Identify which cell holds the provided text, then report its (x, y) central coordinate. 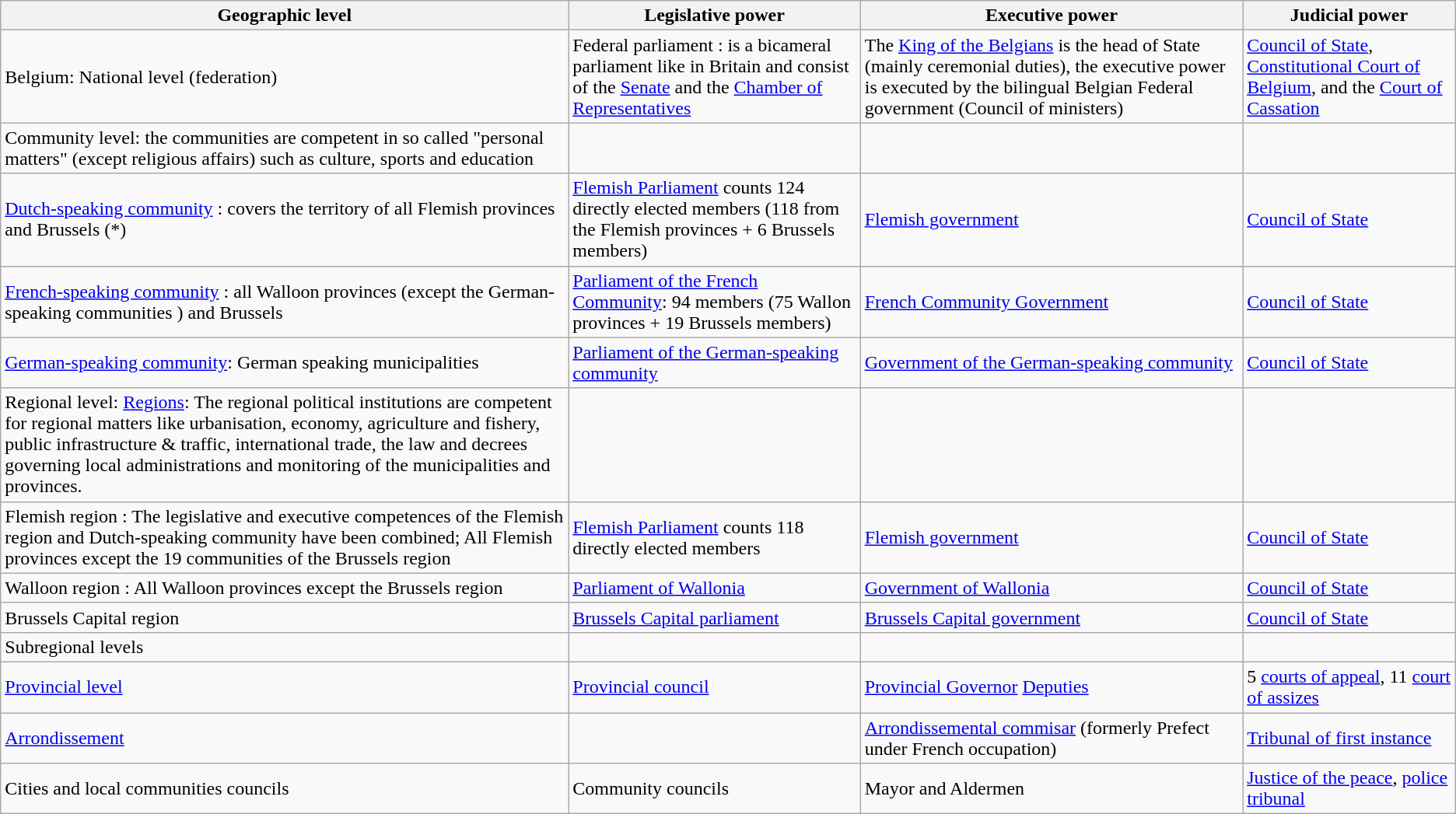
Arrondissement (285, 737)
Community councils (714, 788)
Provincial council (714, 687)
Provincial level (285, 687)
Brussels Capital government (1052, 617)
Dutch-speaking community : covers the territory of all Flemish provinces and Brussels (*) (285, 219)
Flemish Parliament counts 124 directly elected members (118 from the Flemish provinces + 6 Brussels members) (714, 219)
Mayor and Aldermen (1052, 788)
5 courts of appeal, 11 court of assizes (1349, 687)
Government of the German-speaking community (1052, 362)
Cities and local communities councils (285, 788)
Community level: the communities are competent in so called "personal matters" (except religious affairs) such as culture, sports and education (285, 148)
Judicial power (1349, 16)
Federal parliament : is a bicameral parliament like in Britain and consist of the Senate and the Chamber of Representatives (714, 76)
Brussels Capital parliament (714, 617)
Subregional levels (285, 647)
Executive power (1052, 16)
Legislative power (714, 16)
Parliament of the German-speaking community (714, 362)
Parliament of the French Community: 94 members (75 Wallon provinces + 19 Brussels members) (714, 302)
Brussels Capital region (285, 617)
Justice of the peace, police tribunal (1349, 788)
Government of Wallonia (1052, 588)
Parliament of Wallonia (714, 588)
French-speaking community : all Walloon provinces (except the German-speaking communities ) and Brussels (285, 302)
Walloon region : All Walloon provinces except the Brussels region (285, 588)
Belgium: National level (federation) (285, 76)
Provincial Governor Deputies (1052, 687)
French Community Government (1052, 302)
Flemish Parliament counts 118 directly elected members (714, 537)
German-speaking community: German speaking municipalities (285, 362)
Geographic level (285, 16)
Council of State, Constitutional Court of Belgium, and the Court of Cassation (1349, 76)
Arrondissemental commisar (formerly Prefect under French occupation) (1052, 737)
Tribunal of first instance (1349, 737)
